Detect which cell encompasses the target text, then output its [X, Y] center coordinate. 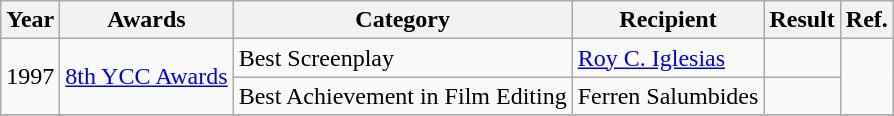
8th YCC Awards [146, 77]
Best Screenplay [402, 58]
Roy C. Iglesias [668, 58]
Ref. [866, 20]
Awards [146, 20]
Ferren Salumbides [668, 96]
1997 [30, 77]
Result [802, 20]
Category [402, 20]
Recipient [668, 20]
Year [30, 20]
Best Achievement in Film Editing [402, 96]
